Extract the [x, y] coordinate from the center of the cell holding the provided text.  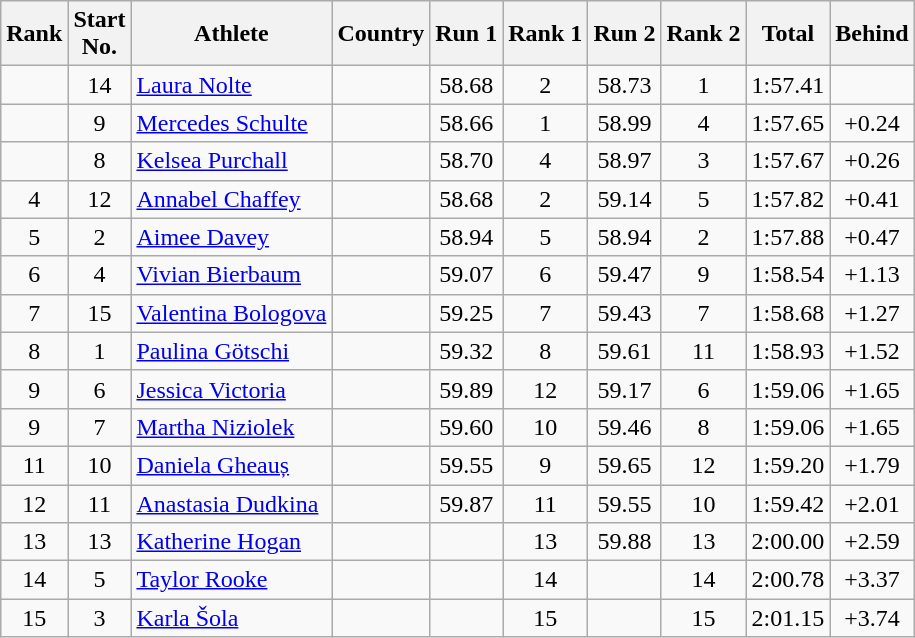
59.61 [624, 351]
59.60 [466, 427]
Vivian Bierbaum [232, 275]
Behind [872, 34]
58.99 [624, 123]
1:57.65 [788, 123]
1:59.42 [788, 503]
StartNo. [100, 34]
1:58.68 [788, 313]
+1.27 [872, 313]
+0.41 [872, 199]
Paulina Götschi [232, 351]
1:57.41 [788, 85]
59.65 [624, 465]
59.14 [624, 199]
+2.59 [872, 542]
Aimee Davey [232, 237]
Rank 1 [546, 34]
Martha Niziolek [232, 427]
Laura Nolte [232, 85]
59.25 [466, 313]
+1.52 [872, 351]
Total [788, 34]
59.89 [466, 389]
2:00.00 [788, 542]
+3.74 [872, 618]
Mercedes Schulte [232, 123]
Daniela Gheauș [232, 465]
+1.79 [872, 465]
+2.01 [872, 503]
+0.26 [872, 161]
59.17 [624, 389]
Karla Šola [232, 618]
1:58.93 [788, 351]
59.88 [624, 542]
59.32 [466, 351]
Rank [34, 34]
59.07 [466, 275]
+0.24 [872, 123]
Jessica Victoria [232, 389]
2:01.15 [788, 618]
Rank 2 [704, 34]
Athlete [232, 34]
58.70 [466, 161]
1:57.88 [788, 237]
Valentina Bologova [232, 313]
Country [381, 34]
58.73 [624, 85]
Anastasia Dudkina [232, 503]
58.66 [466, 123]
Taylor Rooke [232, 580]
Run 1 [466, 34]
58.97 [624, 161]
+0.47 [872, 237]
1:57.67 [788, 161]
1:58.54 [788, 275]
59.87 [466, 503]
59.47 [624, 275]
59.46 [624, 427]
Run 2 [624, 34]
59.43 [624, 313]
+3.37 [872, 580]
Katherine Hogan [232, 542]
Kelsea Purchall [232, 161]
1:57.82 [788, 199]
2:00.78 [788, 580]
+1.13 [872, 275]
1:59.20 [788, 465]
Annabel Chaffey [232, 199]
